Detect which cell encompasses the target text, then output its (x, y) center coordinate. 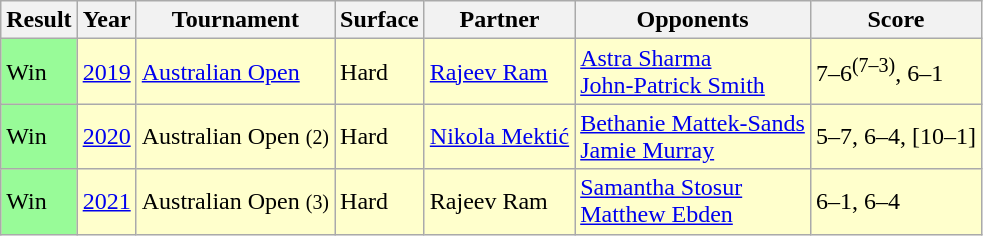
Astra Sharma John-Patrick Smith (693, 72)
Australian Open (3) (235, 202)
Tournament (235, 20)
Result (39, 20)
2021 (106, 202)
Nikola Mektić (499, 136)
Year (106, 20)
2019 (106, 72)
Australian Open (2) (235, 136)
Partner (499, 20)
Opponents (693, 20)
6–1, 6–4 (896, 202)
Bethanie Mattek-Sands Jamie Murray (693, 136)
5–7, 6–4, [10–1] (896, 136)
Samantha Stosur Matthew Ebden (693, 202)
7–6(7–3), 6–1 (896, 72)
2020 (106, 136)
Surface (380, 20)
Australian Open (235, 72)
Score (896, 20)
